Return (X, Y) of the center of cell containing provided text 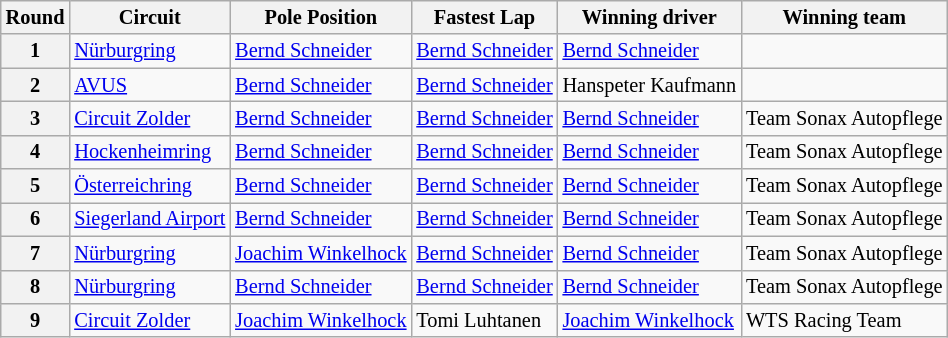
8 (36, 287)
5 (36, 186)
Pole Position (320, 17)
6 (36, 219)
7 (36, 253)
4 (36, 152)
Österreichring (150, 186)
Fastest Lap (484, 17)
Round (36, 17)
1 (36, 51)
Hanspeter Kaufmann (650, 85)
Winning team (844, 17)
9 (36, 320)
Winning driver (650, 17)
Siegerland Airport (150, 219)
WTS Racing Team (844, 320)
Circuit (150, 17)
3 (36, 118)
AVUS (150, 85)
Tomi Luhtanen (484, 320)
2 (36, 85)
Hockenheimring (150, 152)
